Return the (X, Y) coordinate for the center point of the cell that contains the specified text.  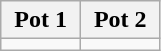
Pot 2 (120, 20)
Pot 1 (41, 20)
